Find where the given text appears and provide that cell's center as (X, Y) coordinate. 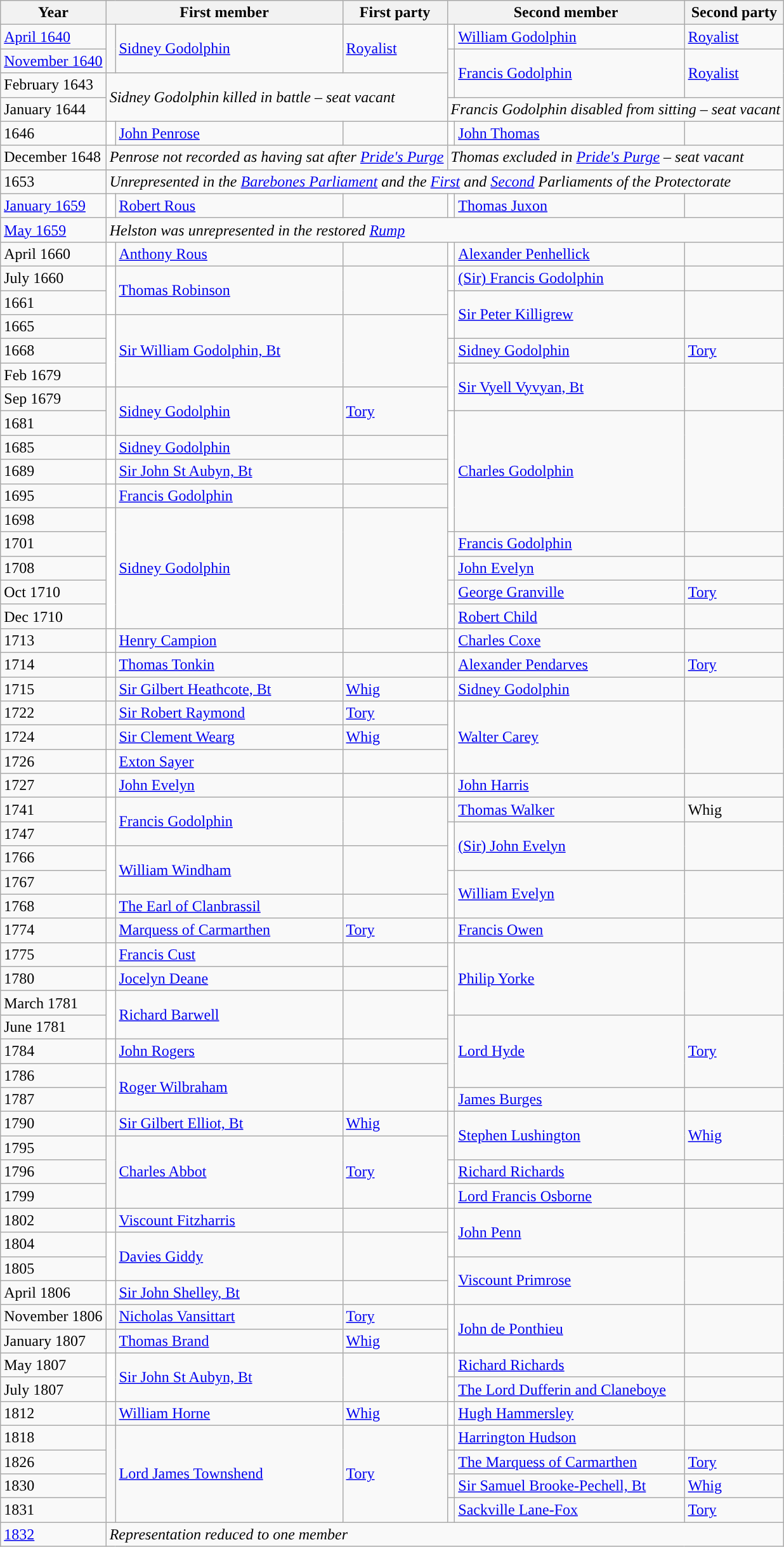
Sir Gilbert Heathcote, Bt (229, 688)
Helston was unrepresented in the restored Rump (445, 230)
The Lord Dufferin and Claneboye (570, 1389)
1708 (53, 568)
Francis Owen (570, 930)
Thomas Robinson (229, 290)
1826 (53, 1461)
Lord Hyde (570, 1051)
1766 (53, 858)
Roger Wilbraham (229, 1088)
1802 (53, 1220)
John de Ponthieu (570, 1329)
Alexander Penhellick (570, 254)
Sep 1679 (53, 399)
Stephen Lushington (570, 1136)
1727 (53, 786)
1646 (53, 133)
Sidney Godolphin killed in battle – seat vacant (277, 97)
Sir Clement Wearg (229, 737)
1724 (53, 737)
Henry Campion (229, 640)
Sir William Godolphin, Bt (229, 351)
Penrose not recorded as having sat after Pride's Purge (277, 157)
1805 (53, 1268)
December 1648 (53, 157)
Hugh Hammersley (570, 1413)
Exton Sayer (229, 761)
Philip Yorke (570, 978)
Second member (566, 13)
Feb 1679 (53, 375)
Walter Carey (570, 737)
William Windham (229, 870)
1715 (53, 688)
1714 (53, 664)
Second party (735, 13)
Robert Child (570, 616)
1774 (53, 930)
1713 (53, 640)
1804 (53, 1244)
(Sir) Francis Godolphin (570, 278)
July 1660 (53, 278)
1818 (53, 1437)
1832 (53, 1534)
Representation reduced to one member (445, 1534)
Viscount Fitzharris (229, 1220)
Thomas Juxon (570, 206)
1668 (53, 351)
Jocelyn Deane (229, 978)
June 1781 (53, 1027)
1787 (53, 1100)
Oct 1710 (53, 592)
Anthony Rous (229, 254)
Sackville Lane-Fox (570, 1510)
1689 (53, 471)
April 1660 (53, 254)
April 1640 (53, 37)
John Harris (570, 786)
January 1644 (53, 109)
Francis Cust (229, 954)
Lord Francis Osborne (570, 1196)
John Penn (570, 1232)
Nicholas Vansittart (229, 1317)
1830 (53, 1486)
Charles Coxe (570, 640)
Davies Giddy (229, 1256)
1796 (53, 1172)
First party (395, 13)
Lord James Townshend (229, 1473)
1790 (53, 1124)
Sir Peter Killigrew (570, 315)
John Penrose (229, 133)
November 1806 (53, 1317)
1795 (53, 1148)
Sir John Shelley, Bt (229, 1293)
Charles Godolphin (570, 471)
1726 (53, 761)
1812 (53, 1413)
1768 (53, 906)
William Evelyn (570, 894)
Sir Gilbert Elliot, Bt (229, 1124)
Thomas Brand (229, 1341)
1831 (53, 1510)
1695 (53, 496)
1665 (53, 327)
1653 (53, 181)
November 1640 (53, 61)
The Earl of Clanbrassil (229, 906)
Viscount Primrose (570, 1280)
Alexander Pendarves (570, 664)
The Marquess of Carmarthen (570, 1461)
1701 (53, 544)
Sir Robert Raymond (229, 713)
May 1807 (53, 1365)
Francis Godolphin disabled from sitting – seat vacant (615, 109)
(Sir) John Evelyn (570, 846)
Sir Vyell Vyvyan, Bt (570, 387)
George Granville (570, 592)
1767 (53, 882)
1799 (53, 1196)
Unrepresented in the Barebones Parliament and the First and Second Parliaments of the Protectorate (445, 181)
William Horne (229, 1413)
January 1807 (53, 1341)
William Godolphin (570, 37)
First member (225, 13)
James Burges (570, 1100)
1685 (53, 447)
Marquess of Carmarthen (229, 930)
Thomas Walker (570, 810)
1741 (53, 810)
February 1643 (53, 85)
1681 (53, 423)
Year (53, 13)
John Thomas (570, 133)
July 1807 (53, 1389)
1747 (53, 834)
1775 (53, 954)
January 1659 (53, 206)
March 1781 (53, 1003)
1780 (53, 978)
John Rogers (229, 1051)
May 1659 (53, 230)
Robert Rous (229, 206)
1698 (53, 520)
Charles Abbot (229, 1172)
Harrington Hudson (570, 1437)
1661 (53, 303)
April 1806 (53, 1293)
1786 (53, 1076)
1784 (53, 1051)
Dec 1710 (53, 616)
Thomas excluded in Pride's Purge – seat vacant (615, 157)
Sir Samuel Brooke-Pechell, Bt (570, 1486)
1722 (53, 713)
Richard Barwell (229, 1015)
Thomas Tonkin (229, 664)
